From the cell containing the given text, extract its center point as [X, Y] coordinate. 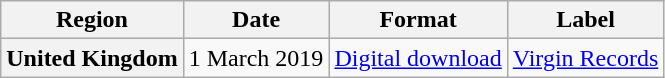
Virgin Records [585, 58]
Digital download [418, 58]
Region [92, 20]
Label [585, 20]
United Kingdom [92, 58]
Format [418, 20]
1 March 2019 [256, 58]
Date [256, 20]
